Return the [X, Y] coordinate for the center point of the cell that contains the specified text.  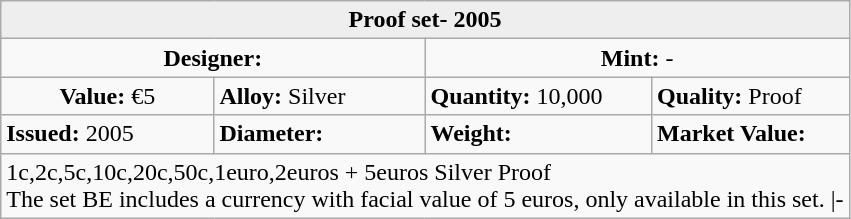
Issued: 2005 [108, 134]
1c,2c,5c,10c,20c,50c,1euro,2euros + 5euros Silver ProofThe set BE includes a currency with facial value of 5 euros, only available in this set. |- [425, 186]
Quality: Proof [750, 96]
Alloy: Silver [320, 96]
Diameter: [320, 134]
Weight: [538, 134]
Proof set- 2005 [425, 20]
Mint: - [637, 58]
Quantity: 10,000 [538, 96]
Designer: [213, 58]
Value: €5 [108, 96]
Market Value: [750, 134]
